Return (x, y) of the center of cell containing provided text 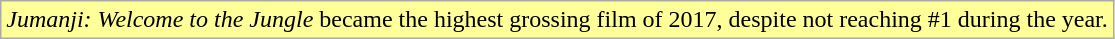
Jumanji: Welcome to the Jungle became the highest grossing film of 2017, despite not reaching #1 during the year. (558, 20)
